Return [x, y] of the center of cell containing provided text 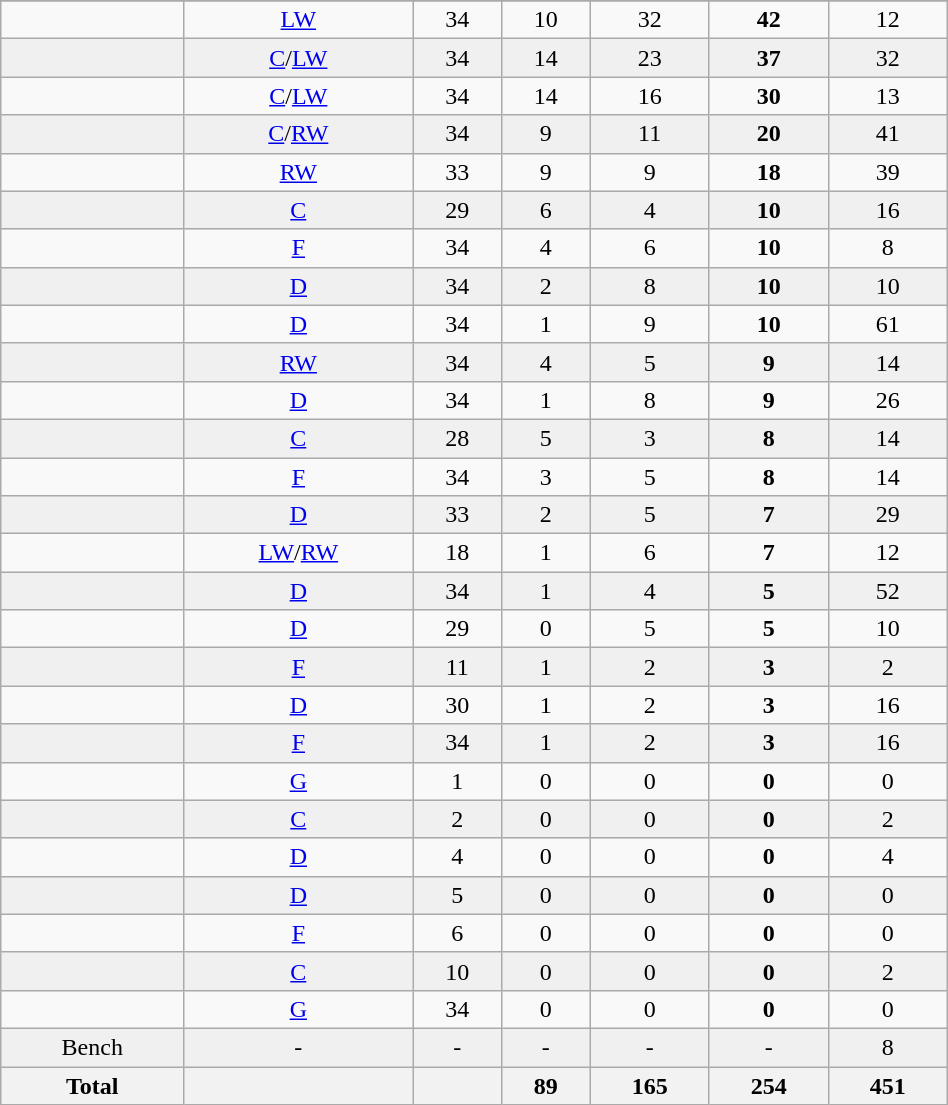
61 [888, 324]
26 [888, 400]
13 [888, 96]
165 [650, 1085]
42 [768, 20]
LW/RW [298, 553]
23 [650, 58]
LW [298, 20]
451 [888, 1085]
52 [888, 591]
39 [888, 172]
37 [768, 58]
20 [768, 134]
Bench [92, 1047]
Total [92, 1085]
254 [768, 1085]
C/RW [298, 134]
89 [546, 1085]
28 [458, 438]
41 [888, 134]
